Determine the [X, Y] coordinate at the center of the cell enclosing the given text.  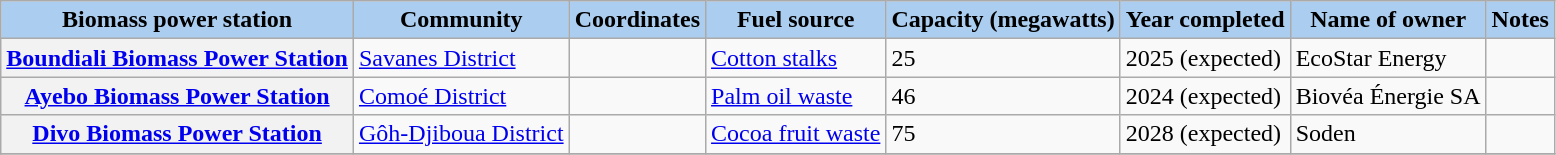
Savanes District [461, 58]
Notes [1520, 20]
Boundiali Biomass Power Station [178, 58]
Palm oil waste [796, 96]
25 [1003, 58]
Fuel source [796, 20]
Coordinates [637, 20]
Soden [1388, 134]
Biovéa Énergie SA [1388, 96]
Cotton stalks [796, 58]
Community [461, 20]
Ayebo Biomass Power Station [178, 96]
Year completed [1205, 20]
2024 (expected) [1205, 96]
Cocoa fruit waste [796, 134]
Biomass power station [178, 20]
Divo Biomass Power Station [178, 134]
Name of owner [1388, 20]
Comoé District [461, 96]
Capacity (megawatts) [1003, 20]
46 [1003, 96]
EcoStar Energy [1388, 58]
Gôh-Djiboua District [461, 134]
75 [1003, 134]
2028 (expected) [1205, 134]
2025 (expected) [1205, 58]
